For the text-containing cell, return its midpoint in [x, y] coordinate format. 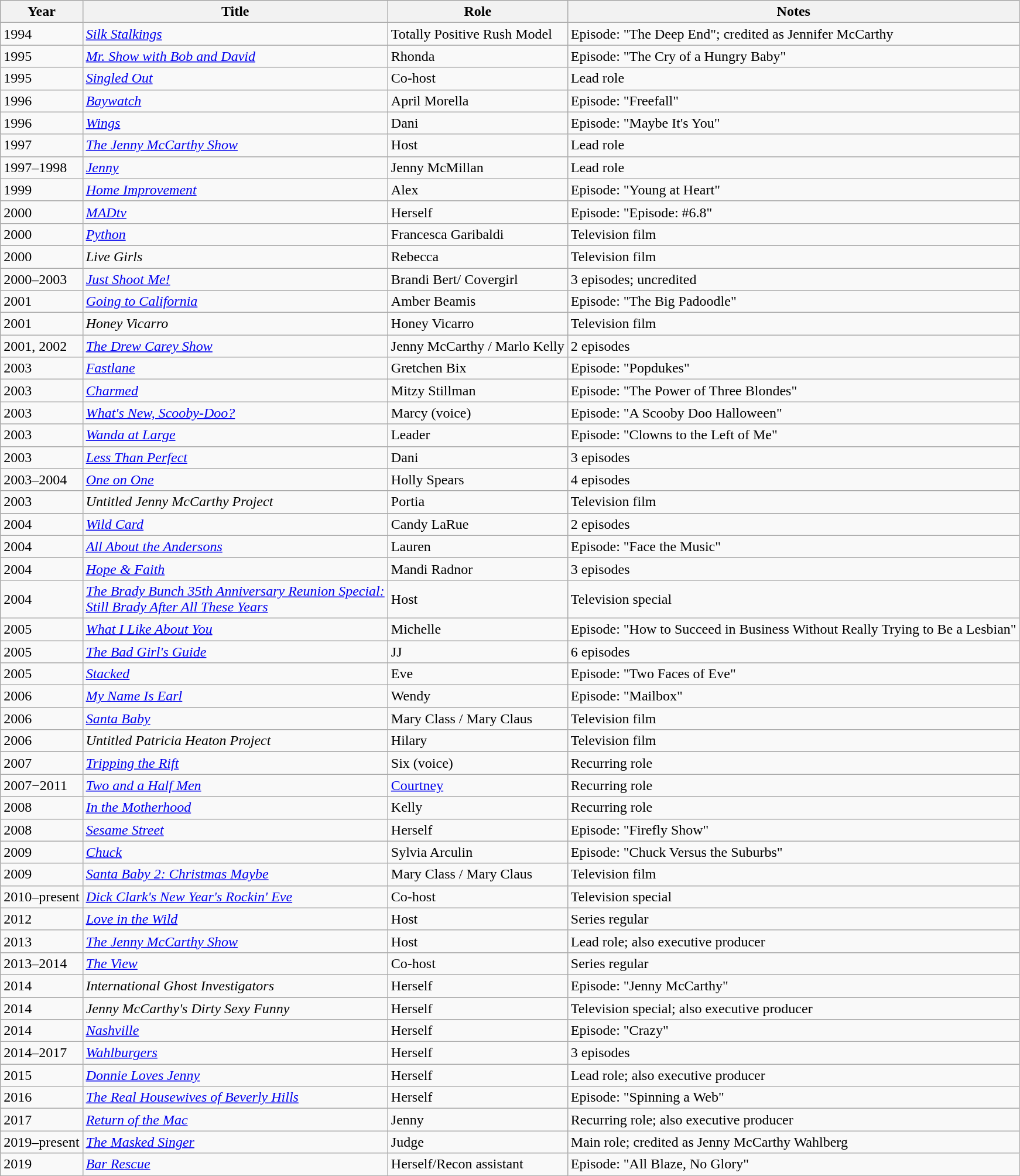
2016 [42, 1098]
Wild Card [235, 524]
Love in the Wild [235, 919]
Episode: "A Scooby Doo Halloween" [793, 413]
One on One [235, 480]
Episode: "Mailbox" [793, 696]
Role [478, 12]
Bar Rescue [235, 1164]
Jenny McCarthy / Marlo Kelly [478, 346]
Episode: "Two Faces of Eve" [793, 674]
Episode: "Freefall" [793, 101]
Michelle [478, 629]
3 episodes; uncredited [793, 279]
JJ [478, 652]
The Brady Bunch 35th Anniversary Reunion Special:Still Brady After All These Years [235, 599]
4 episodes [793, 480]
Episode: "Young at Heart" [793, 190]
Rebecca [478, 257]
1999 [42, 190]
Stacked [235, 674]
Episode: "The Power of Three Blondes" [793, 391]
Episode: "The Big Padoodle" [793, 302]
Episode: "Clowns to the Left of Me" [793, 435]
Six (voice) [478, 763]
Santa Baby 2: Christmas Maybe [235, 874]
2000–2003 [42, 279]
Kelly [478, 808]
Notes [793, 12]
Jenny McCarthy's Dirty Sexy Funny [235, 1008]
Singled Out [235, 78]
1997–1998 [42, 167]
Wanda at Large [235, 435]
Wendy [478, 696]
Baywatch [235, 101]
Episode: "Spinning a Web" [793, 1098]
Episode: "Episode: #6.8" [793, 212]
Wings [235, 123]
Marcy (voice) [478, 413]
Home Improvement [235, 190]
2014–2017 [42, 1053]
2003–2004 [42, 480]
The Masked Singer [235, 1142]
Jenny McMillan [478, 167]
April Morella [478, 101]
2019 [42, 1164]
Brandi Bert/ Covergirl [478, 279]
What I Like About You [235, 629]
Episode: "The Deep End"; credited as Jennifer McCarthy [793, 34]
Nashville [235, 1031]
Silk Stalkings [235, 34]
Tripping the Rift [235, 763]
What's New, Scooby-Doo? [235, 413]
Sesame Street [235, 830]
Episode: "Popdukes" [793, 368]
Rhonda [478, 56]
Episode: "Chuck Versus the Suburbs" [793, 852]
Donnie Loves Jenny [235, 1075]
The Drew Carey Show [235, 346]
The Bad Girl's Guide [235, 652]
Sylvia Arculin [478, 852]
Holly Spears [478, 480]
Gretchen Bix [478, 368]
2015 [42, 1075]
2013–2014 [42, 963]
Francesca Garibaldi [478, 234]
My Name Is Earl [235, 696]
Herself/Recon assistant [478, 1164]
Hilary [478, 741]
1994 [42, 34]
All About the Andersons [235, 546]
2001, 2002 [42, 346]
Less Than Perfect [235, 457]
Eve [478, 674]
Television special; also executive producer [793, 1008]
Alex [478, 190]
Amber Beamis [478, 302]
Hope & Faith [235, 569]
2019–present [42, 1142]
Episode: "Firefly Show" [793, 830]
The View [235, 963]
Episode: "How to Succeed in Business Without Really Trying to Be a Lesbian" [793, 629]
Episode: "Face the Music" [793, 546]
2012 [42, 919]
Episode: "All Blaze, No Glory" [793, 1164]
Two and a Half Men [235, 785]
Chuck [235, 852]
Year [42, 12]
Live Girls [235, 257]
Courtney [478, 785]
Just Shoot Me! [235, 279]
Episode: "Jenny McCarthy" [793, 986]
Dick Clark's New Year's Rockin' Eve [235, 897]
Python [235, 234]
Episode: "Maybe It's You" [793, 123]
Return of the Mac [235, 1120]
Episode: "Crazy" [793, 1031]
Lauren [478, 546]
Santa Baby [235, 719]
Untitled Patricia Heaton Project [235, 741]
Judge [478, 1142]
Recurring role; also executive producer [793, 1120]
6 episodes [793, 652]
Going to California [235, 302]
Totally Positive Rush Model [478, 34]
2010–present [42, 897]
Title [235, 12]
Untitled Jenny McCarthy Project [235, 502]
2007−2011 [42, 785]
1997 [42, 145]
MADtv [235, 212]
Mr. Show with Bob and David [235, 56]
Candy LaRue [478, 524]
Main role; credited as Jenny McCarthy Wahlberg [793, 1142]
International Ghost Investigators [235, 986]
In the Motherhood [235, 808]
2007 [42, 763]
The Real Housewives of Beverly Hills [235, 1098]
Leader [478, 435]
Mandi Radnor [478, 569]
Portia [478, 502]
Mitzy Stillman [478, 391]
2017 [42, 1120]
Wahlburgers [235, 1053]
Charmed [235, 391]
Episode: "The Cry of a Hungry Baby" [793, 56]
Fastlane [235, 368]
2013 [42, 941]
